Detect which cell encompasses the target text, then output its (X, Y) center coordinate. 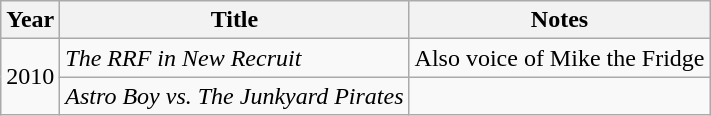
Year (30, 20)
Notes (560, 20)
The RRF in New Recruit (234, 58)
2010 (30, 77)
Also voice of Mike the Fridge (560, 58)
Astro Boy vs. The Junkyard Pirates (234, 96)
Title (234, 20)
